Return (X, Y) of the center of cell containing provided text 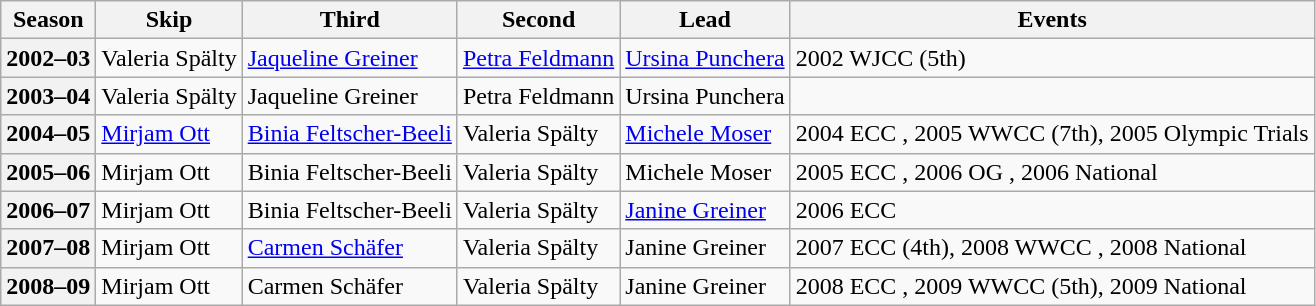
2002 WJCC (5th) (1052, 58)
2006 ECC (1052, 210)
Second (538, 20)
Events (1052, 20)
2008 ECC , 2009 WWCC (5th), 2009 National (1052, 286)
2004–05 (48, 134)
2004 ECC , 2005 WWCC (7th), 2005 Olympic Trials (1052, 134)
Season (48, 20)
2008–09 (48, 286)
2006–07 (48, 210)
2005–06 (48, 172)
2002–03 (48, 58)
2005 ECC , 2006 OG , 2006 National (1052, 172)
2007–08 (48, 248)
2003–04 (48, 96)
Third (350, 20)
Lead (705, 20)
Skip (169, 20)
2007 ECC (4th), 2008 WWCC , 2008 National (1052, 248)
